Search for the cell housing the specified text and yield its (X, Y) center coordinate. 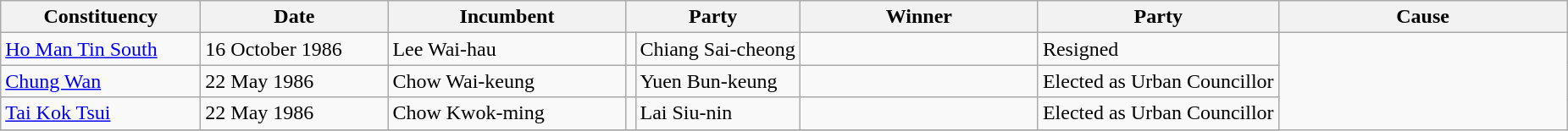
Ho Man Tin South (101, 49)
Chiang Sai-cheong (718, 49)
Lee Wai-hau (507, 49)
Chow Kwok-ming (507, 113)
Tai Kok Tsui (101, 113)
Lai Siu-nin (718, 113)
Yuen Bun-keung (718, 81)
Incumbent (507, 17)
Constituency (101, 17)
Cause (1423, 17)
Resigned (1158, 49)
Chow Wai-keung (507, 81)
16 October 1986 (295, 49)
Chung Wan (101, 81)
Date (295, 17)
Winner (918, 17)
